Scan for the cell matching the given text and deliver its (x, y) coordinate at center. 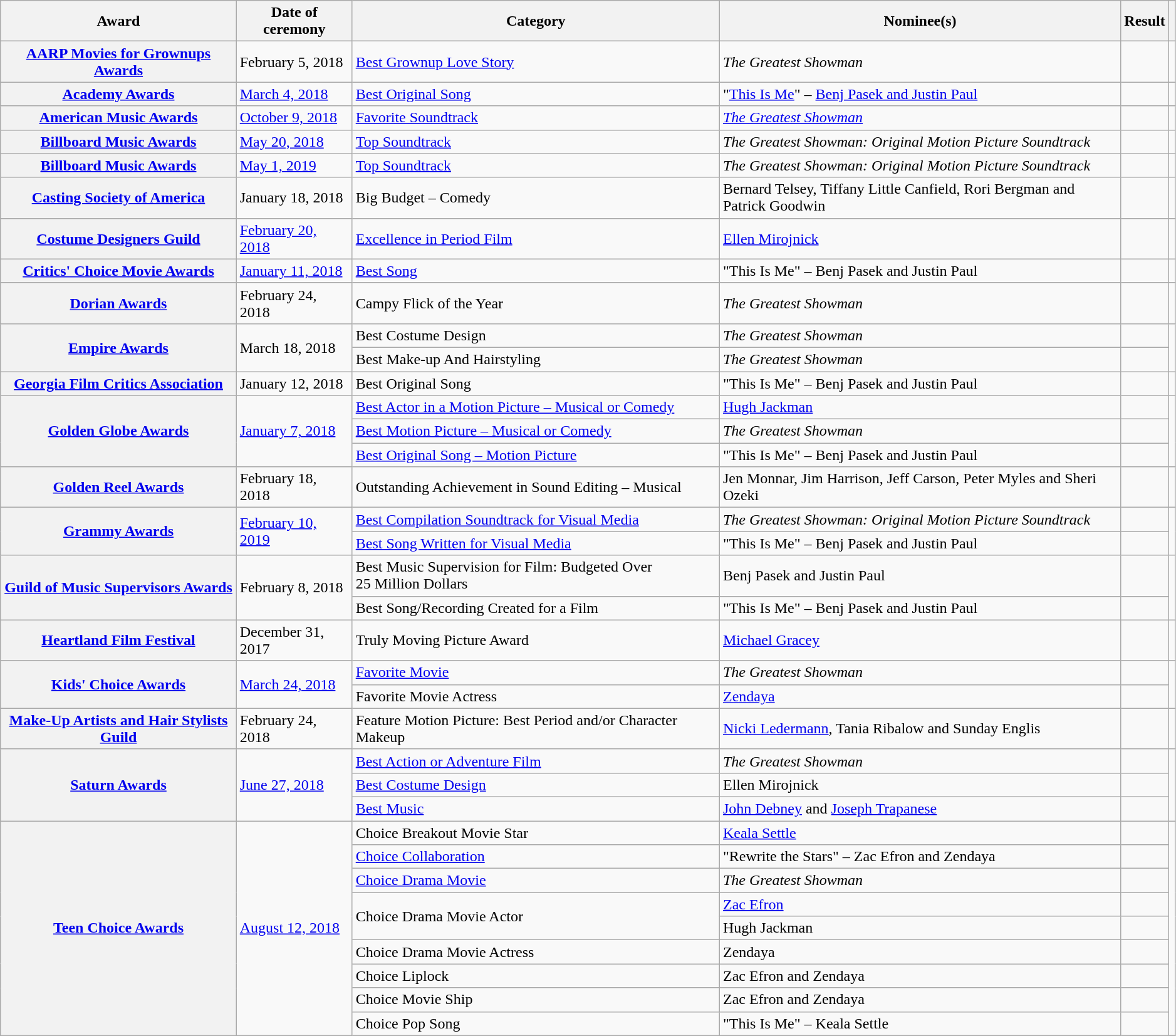
Choice Drama Movie Actress (536, 952)
August 12, 2018 (294, 929)
Grammy Awards (118, 531)
February 5, 2018 (294, 61)
May 20, 2018 (294, 142)
Best Music (536, 808)
January 18, 2018 (294, 198)
December 31, 2017 (294, 641)
Outstanding Achievement in Sound Editing – Musical (536, 488)
Choice Liplock (536, 976)
Guild of Music Supervisors Awards (118, 588)
February 20, 2018 (294, 238)
Best Actor in a Motion Picture – Musical or Comedy (536, 407)
Favorite Soundtrack (536, 118)
Heartland Film Festival (118, 641)
Excellence in Period Film (536, 238)
Golden Globe Awards (118, 431)
Best Song Written for Visual Media (536, 543)
Best Action or Adventure Film (536, 761)
Best Make-up And Hairstyling (536, 359)
May 1, 2019 (294, 165)
American Music Awards (118, 118)
Best Grownup Love Story (536, 61)
February 10, 2019 (294, 531)
Make-Up Artists and Hair Stylists Guild (118, 728)
Keala Settle (920, 833)
Truly Moving Picture Award (536, 641)
Best Song (536, 271)
Choice Drama Movie Actor (536, 916)
June 27, 2018 (294, 785)
Zac Efron (920, 904)
Campy Flick of the Year (536, 303)
Saturn Awards (118, 785)
March 24, 2018 (294, 684)
Category (536, 21)
Academy Awards (118, 94)
Best Music Supervision for Film: Budgeted Over 25 Million Dollars (536, 575)
Best Original Song – Motion Picture (536, 455)
Choice Movie Ship (536, 1000)
Dorian Awards (118, 303)
Best Compilation Soundtrack for Visual Media (536, 520)
Empire Awards (118, 347)
Favorite Movie (536, 672)
Nominee(s) (920, 21)
Favorite Movie Actress (536, 696)
AARP Movies for Grownups Awards (118, 61)
Golden Reel Awards (118, 488)
Big Budget – Comedy (536, 198)
Choice Drama Movie (536, 881)
Choice Pop Song (536, 1023)
Kids' Choice Awards (118, 684)
Benj Pasek and Justin Paul (920, 575)
Best Song/Recording Created for a Film (536, 608)
Date of ceremony (294, 21)
Choice Collaboration (536, 857)
Costume Designers Guild (118, 238)
Feature Motion Picture: Best Period and/or Character Makeup (536, 728)
Michael Gracey (920, 641)
March 4, 2018 (294, 94)
February 8, 2018 (294, 588)
October 9, 2018 (294, 118)
March 18, 2018 (294, 347)
Choice Breakout Movie Star (536, 833)
January 7, 2018 (294, 431)
John Debney and Joseph Trapanese (920, 808)
January 12, 2018 (294, 383)
Casting Society of America (118, 198)
Critics' Choice Movie Awards (118, 271)
Georgia Film Critics Association (118, 383)
Bernard Telsey, Tiffany Little Canfield, Rori Bergman and Patrick Goodwin (920, 198)
Result (1145, 21)
Best Motion Picture – Musical or Comedy (536, 431)
Teen Choice Awards (118, 929)
Jen Monnar, Jim Harrison, Jeff Carson, Peter Myles and Sheri Ozeki (920, 488)
January 11, 2018 (294, 271)
Award (118, 21)
February 18, 2018 (294, 488)
"This Is Me" – Keala Settle (920, 1023)
"Rewrite the Stars" – Zac Efron and Zendaya (920, 857)
Nicki Ledermann, Tania Ribalow and Sunday Englis (920, 728)
